Scan for the cell matching the given text and deliver its [x, y] coordinate at center. 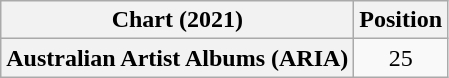
25 [401, 58]
Australian Artist Albums (ARIA) [178, 58]
Position [401, 20]
Chart (2021) [178, 20]
